Pinpoint the cell where the given text exists, returning its (X, Y) midpoint coordinate. 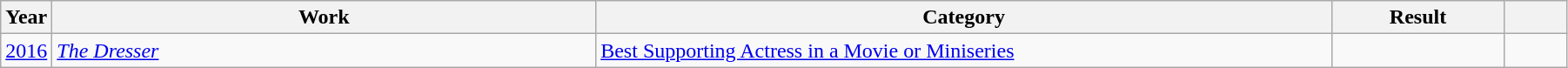
2016 (26, 51)
Result (1418, 17)
Best Supporting Actress in a Movie or Miniseries (964, 51)
Work (324, 17)
Year (26, 17)
Category (964, 17)
The Dresser (324, 51)
